Return the (X, Y) coordinate for the center point of the cell that contains the specified text.  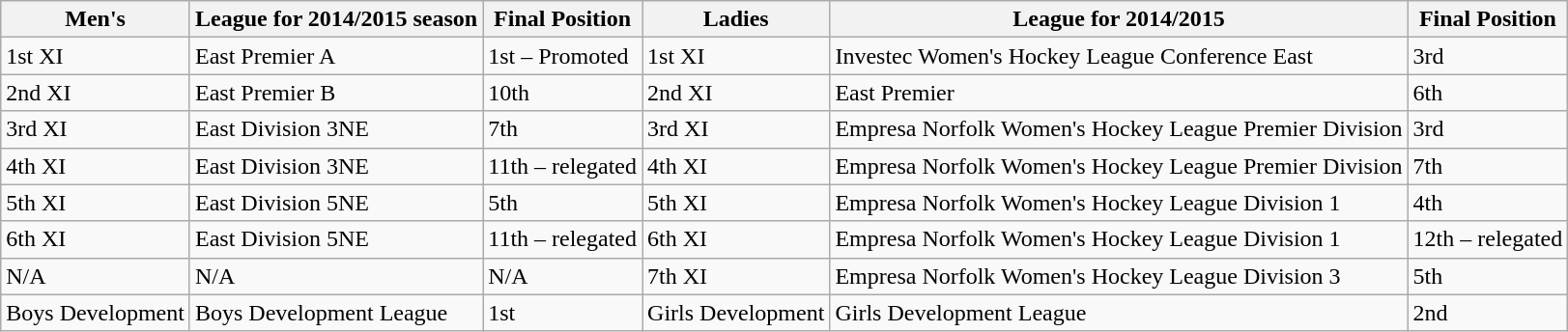
1st (562, 313)
6th (1488, 93)
League for 2014/2015 season (336, 19)
Boys Development (96, 313)
7th XI (736, 276)
12th – relegated (1488, 239)
Investec Women's Hockey League Conference East (1119, 56)
2nd (1488, 313)
Boys Development League (336, 313)
East Premier A (336, 56)
1st – Promoted (562, 56)
East Premier (1119, 93)
4th (1488, 203)
Men's (96, 19)
10th (562, 93)
Empresa Norfolk Women's Hockey League Division 3 (1119, 276)
Girls Development (736, 313)
League for 2014/2015 (1119, 19)
Girls Development League (1119, 313)
Ladies (736, 19)
East Premier B (336, 93)
